For the text-containing cell, return its midpoint in [x, y] coordinate format. 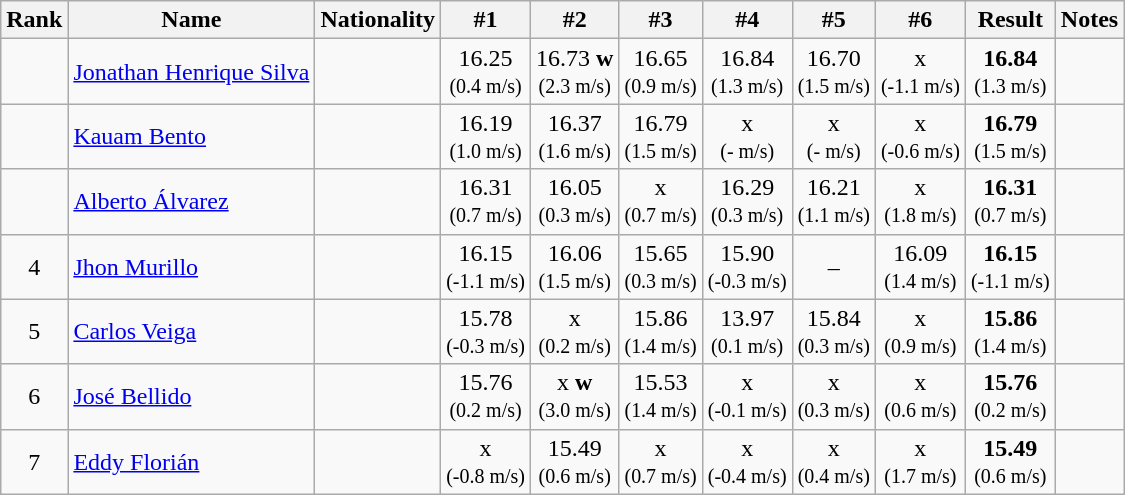
x (0.2 m/s) [575, 332]
16.15 (-1.1 m/s) [486, 266]
15.76(0.2 m/s) [1010, 396]
7 [34, 462]
16.65 (0.9 m/s) [660, 72]
16.06 (1.5 m/s) [575, 266]
x (-0.8 m/s) [486, 462]
– [834, 266]
16.70 (1.5 m/s) [834, 72]
16.84 (1.3 m/s) [747, 72]
Notes [1089, 20]
16.25 (0.4 m/s) [486, 72]
x (-0.1 m/s) [747, 396]
15.76 (0.2 m/s) [486, 396]
15.86(1.4 m/s) [1010, 332]
x (-0.4 m/s) [747, 462]
5 [34, 332]
Alberto Álvarez [192, 202]
x (0.3 m/s) [834, 396]
16.15(-1.1 m/s) [1010, 266]
#1 [486, 20]
x (0.6 m/s) [920, 396]
x (-1.1 m/s) [920, 72]
Name [192, 20]
6 [34, 396]
15.86 (1.4 m/s) [660, 332]
Nationality [378, 20]
16.29 (0.3 m/s) [747, 202]
15.84 (0.3 m/s) [834, 332]
16.31 (0.7 m/s) [486, 202]
Rank [34, 20]
4 [34, 266]
x (1.8 m/s) [920, 202]
16.31(0.7 m/s) [1010, 202]
x (0.4 m/s) [834, 462]
16.37 (1.6 m/s) [575, 136]
x (-0.6 m/s) [920, 136]
16.09 (1.4 m/s) [920, 266]
Kauam Bento [192, 136]
Eddy Florián [192, 462]
15.78 (-0.3 m/s) [486, 332]
x (1.7 m/s) [920, 462]
16.79(1.5 m/s) [1010, 136]
13.97 (0.1 m/s) [747, 332]
#4 [747, 20]
16.21 (1.1 m/s) [834, 202]
Jonathan Henrique Silva [192, 72]
Result [1010, 20]
15.53 (1.4 m/s) [660, 396]
15.90 (-0.3 m/s) [747, 266]
#6 [920, 20]
#5 [834, 20]
Jhon Murillo [192, 266]
#3 [660, 20]
José Bellido [192, 396]
16.05 (0.3 m/s) [575, 202]
15.49 (0.6 m/s) [575, 462]
x w (3.0 m/s) [575, 396]
16.19 (1.0 m/s) [486, 136]
16.73 w (2.3 m/s) [575, 72]
#2 [575, 20]
Carlos Veiga [192, 332]
15.65 (0.3 m/s) [660, 266]
x (0.9 m/s) [920, 332]
16.84(1.3 m/s) [1010, 72]
16.79 (1.5 m/s) [660, 136]
15.49(0.6 m/s) [1010, 462]
